Detect which cell encompasses the target text, then output its [X, Y] center coordinate. 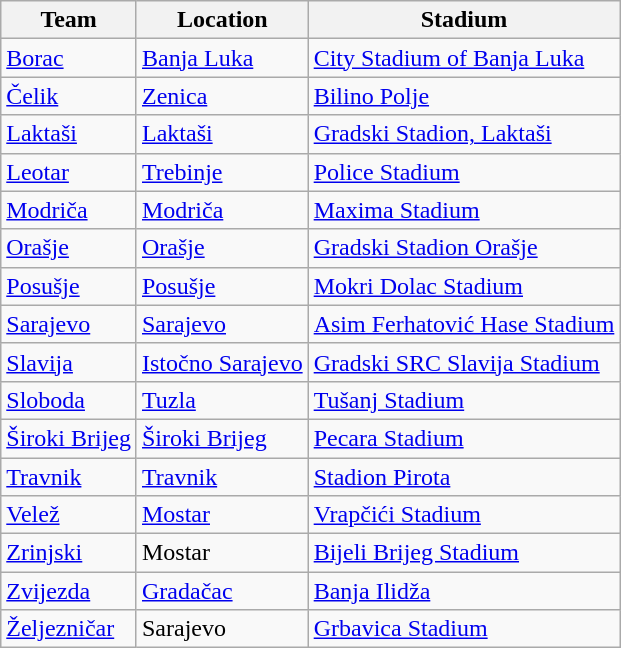
Tuzla [222, 400]
Grbavica Stadium [464, 629]
Velež [69, 515]
Zrinjski [69, 553]
Slavija [69, 362]
Mokri Dolac Stadium [464, 286]
Zvijezda [69, 591]
Pecara Stadium [464, 438]
Željezničar [69, 629]
Banja Ilidža [464, 591]
Team [69, 20]
Stadion Pirota [464, 477]
Asim Ferhatović Hase Stadium [464, 324]
Gradski Stadion, Laktaši [464, 134]
Borac [69, 58]
Leotar [69, 172]
City Stadium of Banja Luka [464, 58]
Vrapčići Stadium [464, 515]
Čelik [69, 96]
Gradski Stadion Orašje [464, 248]
Trebinje [222, 172]
Gradačac [222, 591]
Stadium [464, 20]
Police Stadium [464, 172]
Zenica [222, 96]
Sloboda [69, 400]
Gradski SRC Slavija Stadium [464, 362]
Tušanj Stadium [464, 400]
Istočno Sarajevo [222, 362]
Maxima Stadium [464, 210]
Bijeli Brijeg Stadium [464, 553]
Banja Luka [222, 58]
Location [222, 20]
Bilino Polje [464, 96]
